Return [x, y] of the center of cell containing provided text 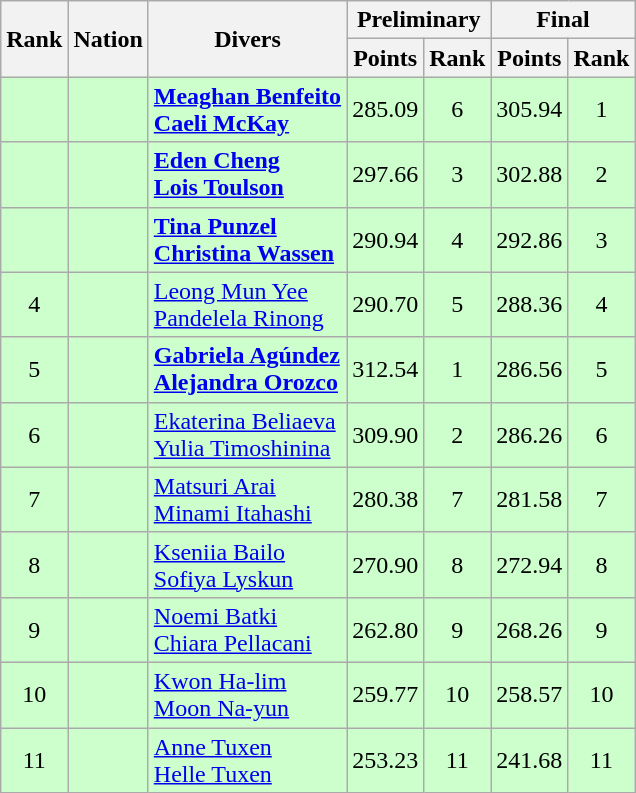
290.94 [386, 240]
309.90 [386, 434]
Matsuri AraiMinami Itahashi [247, 500]
Noemi BatkiChiara Pellacani [247, 630]
288.36 [530, 304]
305.94 [530, 110]
290.70 [386, 304]
286.26 [530, 434]
Divers [247, 39]
285.09 [386, 110]
Gabriela AgúndezAlejandra Orozco [247, 370]
297.66 [386, 174]
Anne TuxenHelle Tuxen [247, 760]
259.77 [386, 694]
268.26 [530, 630]
Tina PunzelChristina Wassen [247, 240]
241.68 [530, 760]
281.58 [530, 500]
302.88 [530, 174]
Kseniia BailoSofiya Lyskun [247, 564]
280.38 [386, 500]
262.80 [386, 630]
Final [563, 20]
Meaghan BenfeitoCaeli McKay [247, 110]
258.57 [530, 694]
Leong Mun YeePandelela Rinong [247, 304]
Kwon Ha-limMoon Na-yun [247, 694]
292.86 [530, 240]
Eden ChengLois Toulson [247, 174]
272.94 [530, 564]
286.56 [530, 370]
253.23 [386, 760]
Nation [108, 39]
Preliminary [419, 20]
Ekaterina BeliaevaYulia Timoshinina [247, 434]
270.90 [386, 564]
312.54 [386, 370]
